Return [X, Y] of the center of cell containing provided text 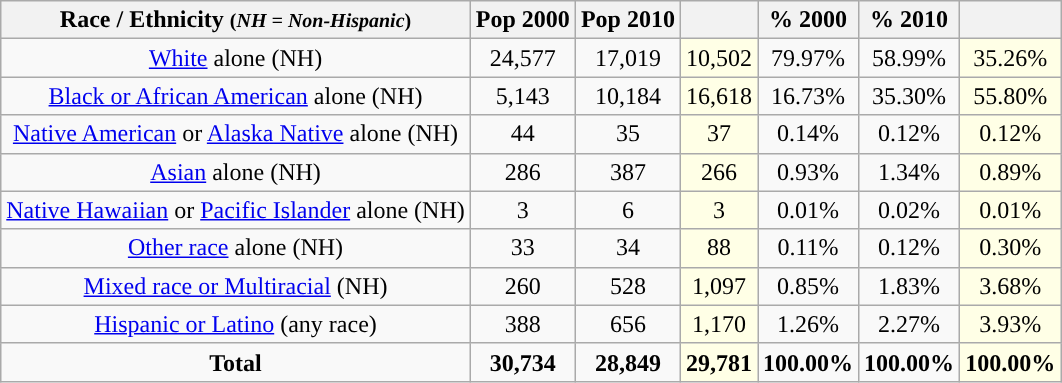
656 [628, 324]
1,170 [718, 324]
10,184 [628, 96]
% 2000 [808, 20]
79.97% [808, 58]
1.83% [910, 286]
37 [718, 134]
0.02% [910, 210]
528 [628, 286]
16,618 [718, 96]
White alone (NH) [236, 58]
44 [522, 134]
2.27% [910, 324]
33 [522, 248]
88 [718, 248]
Native Hawaiian or Pacific Islander alone (NH) [236, 210]
16.73% [808, 96]
35.26% [1010, 58]
Race / Ethnicity (NH = Non-Hispanic) [236, 20]
35 [628, 134]
29,781 [718, 362]
24,577 [522, 58]
17,019 [628, 58]
388 [522, 324]
58.99% [910, 58]
0.93% [808, 172]
3.68% [1010, 286]
387 [628, 172]
Black or African American alone (NH) [236, 96]
3.93% [1010, 324]
266 [718, 172]
Asian alone (NH) [236, 172]
Hispanic or Latino (any race) [236, 324]
Mixed race or Multiracial (NH) [236, 286]
30,734 [522, 362]
0.85% [808, 286]
0.30% [1010, 248]
Pop 2000 [522, 20]
Pop 2010 [628, 20]
% 2010 [910, 20]
Other race alone (NH) [236, 248]
1.34% [910, 172]
1,097 [718, 286]
0.11% [808, 248]
34 [628, 248]
6 [628, 210]
Total [236, 362]
10,502 [718, 58]
Native American or Alaska Native alone (NH) [236, 134]
1.26% [808, 324]
35.30% [910, 96]
0.14% [808, 134]
286 [522, 172]
5,143 [522, 96]
55.80% [1010, 96]
28,849 [628, 362]
0.89% [1010, 172]
260 [522, 286]
